Detect which cell encompasses the target text, then output its (X, Y) center coordinate. 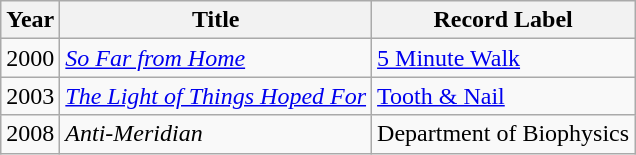
2008 (30, 134)
2000 (30, 58)
Title (216, 20)
Anti-Meridian (216, 134)
So Far from Home (216, 58)
5 Minute Walk (504, 58)
2003 (30, 96)
Record Label (504, 20)
Department of Biophysics (504, 134)
The Light of Things Hoped For (216, 96)
Tooth & Nail (504, 96)
Year (30, 20)
